Find where the given text appears and provide that cell's center as (X, Y) coordinate. 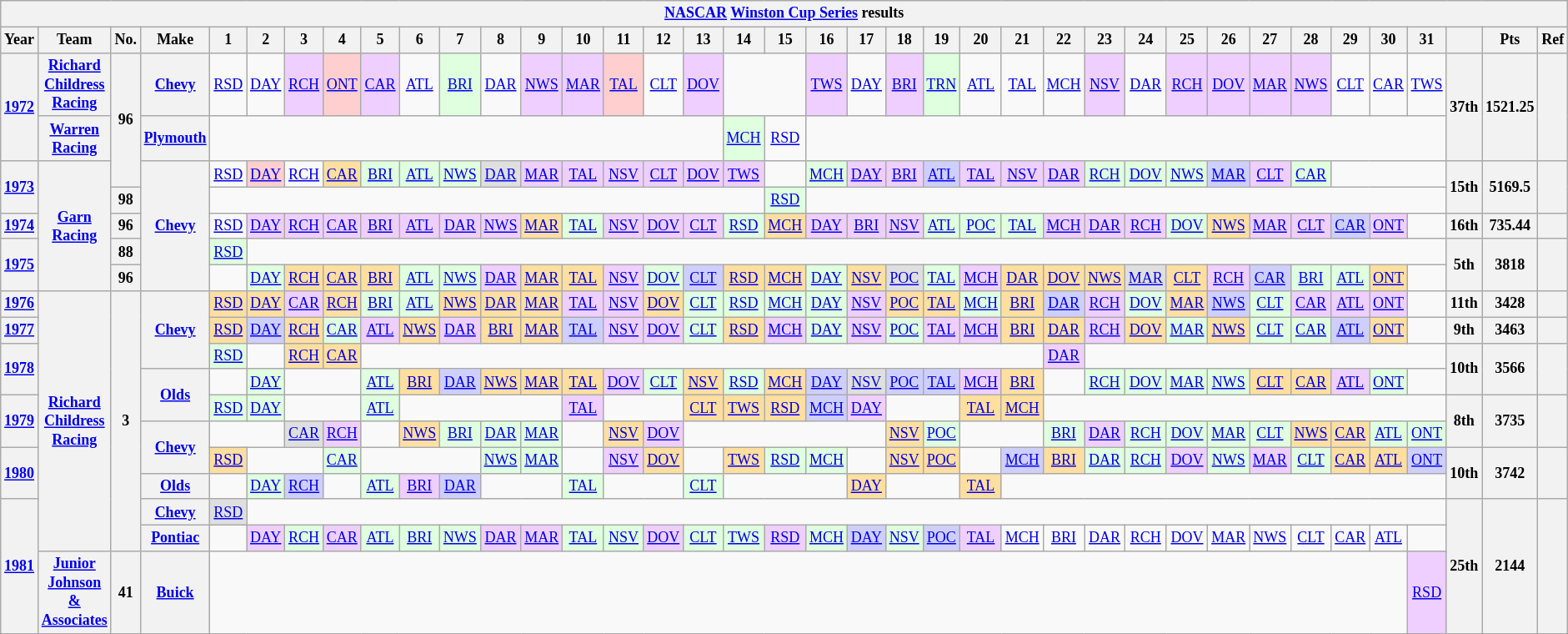
1521.25 (1510, 107)
9th (1464, 330)
5th (1464, 264)
Pontiac (175, 537)
24 (1145, 40)
22 (1064, 40)
11 (624, 40)
7 (460, 40)
Junior Johnson & Associates (74, 592)
5 (380, 40)
1975 (20, 264)
12 (664, 40)
Team (74, 40)
8 (500, 40)
15th (1464, 187)
1981 (20, 566)
26 (1229, 40)
Ref (1553, 40)
3742 (1510, 473)
Buick (175, 592)
15 (785, 40)
1976 (20, 304)
1974 (20, 225)
29 (1350, 40)
Plymouth (175, 138)
4 (342, 40)
735.44 (1510, 225)
1973 (20, 187)
2144 (1510, 566)
3463 (1510, 330)
16th (1464, 225)
41 (125, 592)
3735 (1510, 420)
No. (125, 40)
9 (542, 40)
37th (1464, 107)
23 (1105, 40)
1977 (20, 330)
17 (866, 40)
30 (1389, 40)
8th (1464, 420)
6 (420, 40)
21 (1022, 40)
10 (584, 40)
16 (827, 40)
Garn Racing (74, 226)
5169.5 (1510, 187)
Warren Racing (74, 138)
19 (942, 40)
25th (1464, 566)
3566 (1510, 369)
TRN (942, 84)
Pts (1510, 40)
1980 (20, 473)
14 (744, 40)
1 (228, 40)
2 (266, 40)
Make (175, 40)
11th (1464, 304)
Year (20, 40)
98 (125, 200)
NASCAR Winston Cup Series results (784, 13)
1978 (20, 369)
31 (1427, 40)
27 (1270, 40)
13 (704, 40)
3818 (1510, 264)
28 (1310, 40)
88 (125, 252)
18 (904, 40)
1979 (20, 420)
25 (1187, 40)
1972 (20, 107)
3428 (1510, 304)
20 (981, 40)
